Detect which cell encompasses the target text, then output its [X, Y] center coordinate. 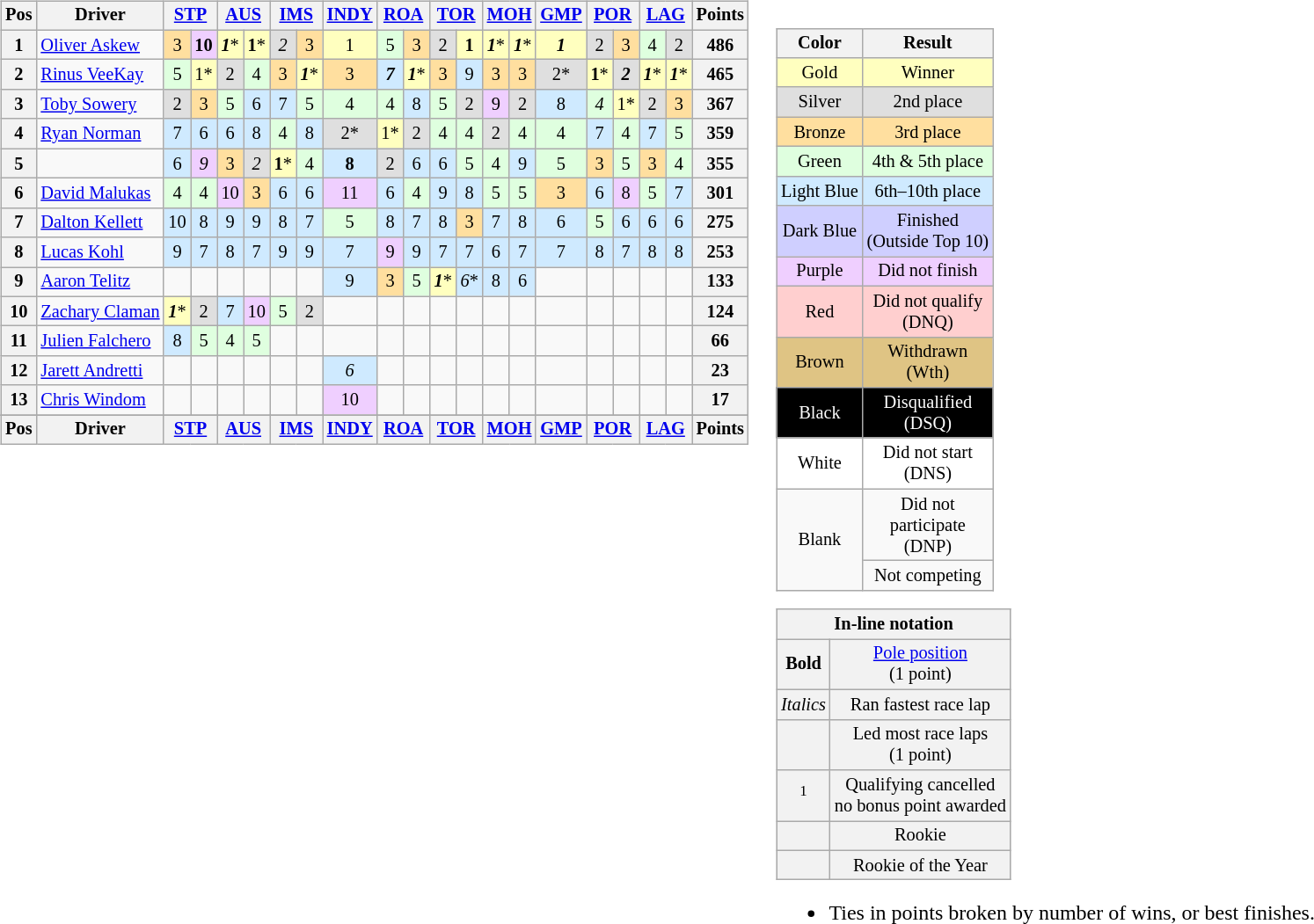
Not competing [928, 576]
66 [720, 341]
Aaron Telitz [100, 282]
In-line notation [894, 624]
486 [720, 45]
359 [720, 134]
White [820, 463]
Chris Windom [100, 400]
Red [820, 311]
Green [820, 162]
Did not finish [928, 272]
Dalton Kellett [100, 222]
Did not qualify(DNQ) [928, 311]
Brown [820, 362]
124 [720, 311]
Did not start(DNS) [928, 463]
2nd place [928, 102]
133 [720, 282]
465 [720, 75]
Withdrawn(Wth) [928, 362]
253 [720, 252]
355 [720, 164]
23 [720, 371]
David Malukas [100, 193]
17 [720, 400]
Gold [820, 73]
Zachary Claman [100, 311]
Rinus VeeKay [100, 75]
Disqualified(DSQ) [928, 413]
301 [720, 193]
Qualifying cancelledno bonus point awarded [920, 796]
Rookie of the Year [920, 865]
Jarett Andretti [100, 371]
Bronze [820, 132]
Color [820, 43]
Silver [820, 102]
Ryan Norman [100, 134]
Blank [820, 540]
12 [18, 371]
Toby Sowery [100, 105]
3rd place [928, 132]
Finished(Outside Top 10) [928, 231]
Julien Falchero [100, 341]
Ran fastest race lap [920, 705]
Bold [804, 665]
Purple [820, 272]
Did notparticipate(DNP) [928, 525]
Black [820, 413]
Led most race laps(1 point) [920, 745]
275 [720, 222]
Light Blue [820, 191]
Oliver Askew [100, 45]
6th–10th place [928, 191]
Dark Blue [820, 231]
Italics [804, 705]
Result [928, 43]
367 [720, 105]
4th & 5th place [928, 162]
6* [470, 282]
Winner [928, 73]
Pole position(1 point) [920, 665]
13 [18, 400]
Rookie [920, 836]
Lucas Kohl [100, 252]
